Extract the (x, y) coordinate from the center of the cell holding the provided text.  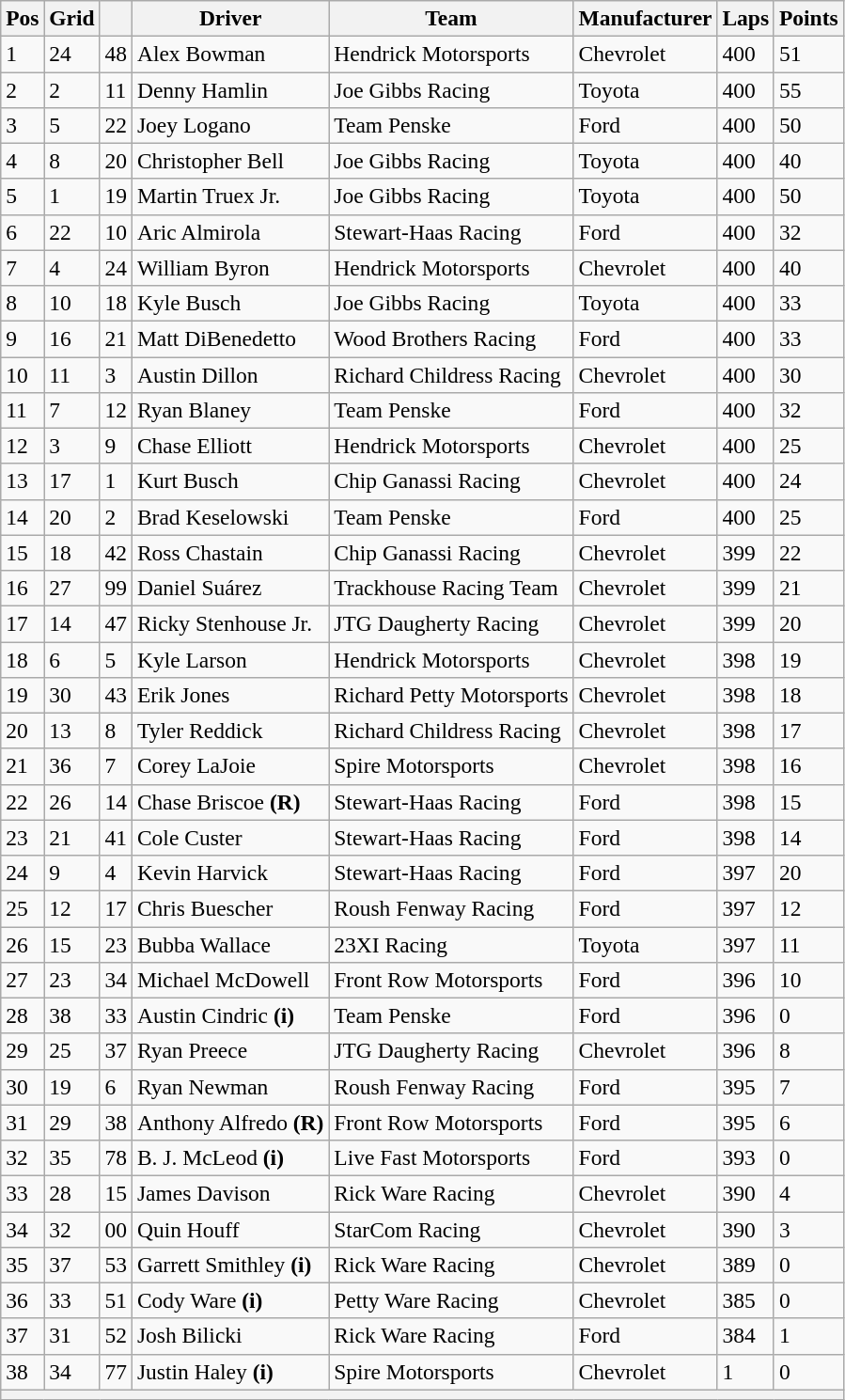
99 (116, 588)
389 (746, 1265)
Alex Bowman (229, 54)
Points (808, 18)
00 (116, 1229)
77 (116, 1372)
Kevin Harvick (229, 873)
48 (116, 54)
Kyle Busch (229, 303)
53 (116, 1265)
Corey LaJoie (229, 766)
Austin Cindric (i) (229, 1015)
William Byron (229, 268)
Bubba Wallace (229, 944)
Chase Elliott (229, 446)
Martin Truex Jr. (229, 197)
Kurt Busch (229, 481)
78 (116, 1157)
55 (808, 89)
B. J. McLeod (i) (229, 1157)
Christopher Bell (229, 161)
Daniel Suárez (229, 588)
43 (116, 695)
Chris Buescher (229, 908)
Brad Keselowski (229, 517)
Wood Brothers Racing (451, 338)
Trackhouse Racing Team (451, 588)
Ryan Newman (229, 1087)
Ross Chastain (229, 553)
StarCom Racing (451, 1229)
Kyle Larson (229, 659)
Driver (229, 18)
Josh Bilicki (229, 1336)
Ryan Blaney (229, 410)
Chase Briscoe (R) (229, 802)
Joey Logano (229, 125)
Quin Houff (229, 1229)
Pos (23, 18)
Richard Petty Motorsports (451, 695)
Justin Haley (i) (229, 1372)
Garrett Smithley (i) (229, 1265)
Live Fast Motorsports (451, 1157)
47 (116, 623)
Cody Ware (i) (229, 1300)
Anthony Alfredo (R) (229, 1123)
Ricky Stenhouse Jr. (229, 623)
Austin Dillon (229, 374)
Team (451, 18)
Petty Ware Racing (451, 1300)
41 (116, 838)
Matt DiBenedetto (229, 338)
Grid (71, 18)
23XI Racing (451, 944)
Laps (746, 18)
Ryan Preece (229, 1051)
384 (746, 1336)
Erik Jones (229, 695)
Cole Custer (229, 838)
393 (746, 1157)
James Davison (229, 1193)
Aric Almirola (229, 232)
Michael McDowell (229, 980)
385 (746, 1300)
52 (116, 1336)
Denny Hamlin (229, 89)
Tyler Reddick (229, 731)
Manufacturer (645, 18)
42 (116, 553)
